Search for the cell housing the specified text and yield its (x, y) center coordinate. 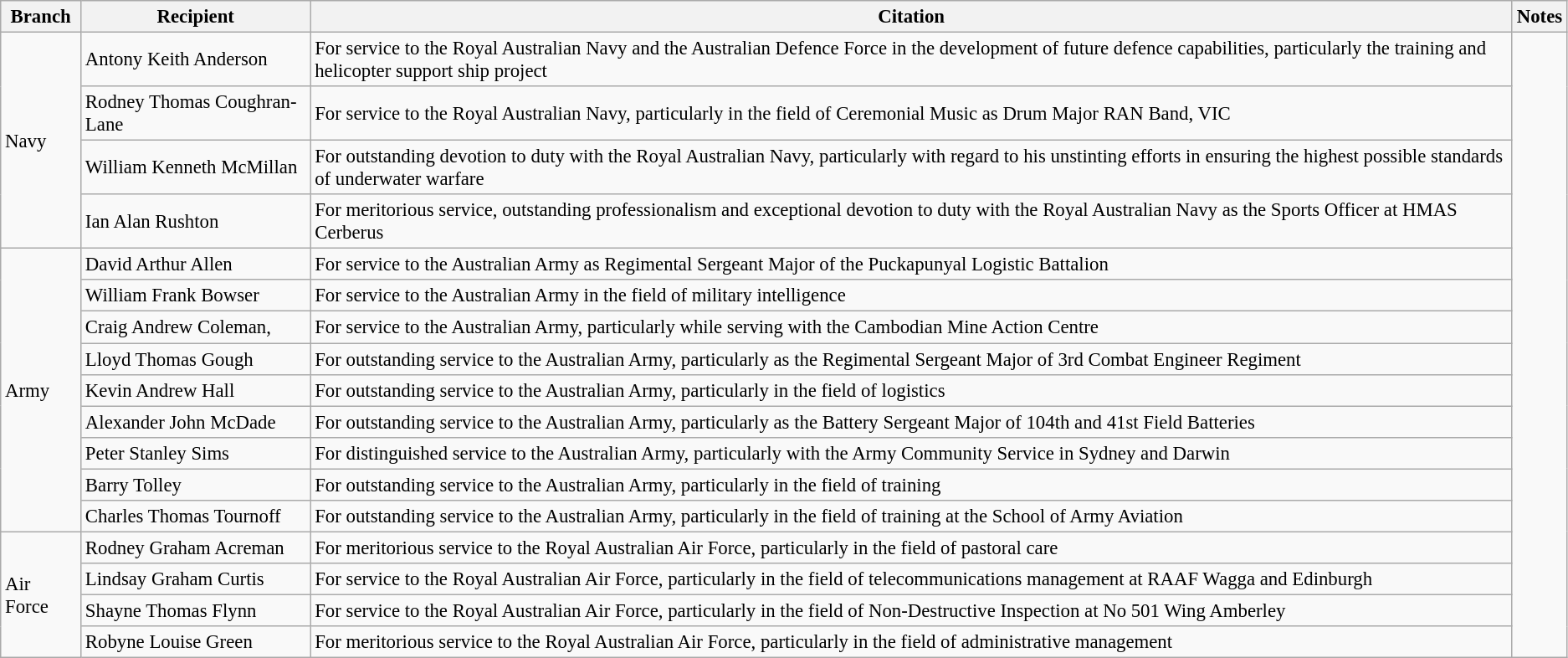
Shayne Thomas Flynn (196, 610)
Craig Andrew Coleman, (196, 327)
William Frank Bowser (196, 296)
Notes (1540, 17)
Charles Thomas Tournoff (196, 517)
For outstanding service to the Australian Army, particularly as the Regimental Sergeant Major of 3rd Combat Engineer Regiment (912, 359)
For service to the Australian Army in the field of military intelligence (912, 296)
Rodney Thomas Coughran-Lane (196, 114)
Barry Tolley (196, 485)
Alexander John McDade (196, 422)
For meritorious service to the Royal Australian Air Force, particularly in the field of administrative management (912, 642)
Robyne Louise Green (196, 642)
Recipient (196, 17)
William Kenneth McMillan (196, 167)
For service to the Royal Australian Air Force, particularly in the field of Non-Destructive Inspection at No 501 Wing Amberley (912, 610)
For service to the Australian Army as Regimental Sergeant Major of the Puckapunyal Logistic Battalion (912, 265)
For outstanding service to the Australian Army, particularly in the field of training at the School of Army Aviation (912, 517)
Air Force (41, 594)
Antony Keith Anderson (196, 60)
Branch (41, 17)
Navy (41, 141)
Lloyd Thomas Gough (196, 359)
Ian Alan Rushton (196, 221)
For meritorious service to the Royal Australian Air Force, particularly in the field of pastoral care (912, 547)
Peter Stanley Sims (196, 453)
Army (41, 390)
David Arthur Allen (196, 265)
For service to the Royal Australian Air Force, particularly in the field of telecommunications management at RAAF Wagga and Edinburgh (912, 579)
For outstanding service to the Australian Army, particularly as the Battery Sergeant Major of 104th and 41st Field Batteries (912, 422)
Kevin Andrew Hall (196, 390)
For distinguished service to the Australian Army, particularly with the Army Community Service in Sydney and Darwin (912, 453)
For outstanding service to the Australian Army, particularly in the field of logistics (912, 390)
Lindsay Graham Curtis (196, 579)
For service to the Royal Australian Navy, particularly in the field of Ceremonial Music as Drum Major RAN Band, VIC (912, 114)
Citation (912, 17)
For service to the Australian Army, particularly while serving with the Cambodian Mine Action Centre (912, 327)
Rodney Graham Acreman (196, 547)
For outstanding service to the Australian Army, particularly in the field of training (912, 485)
